Return (X, Y) of the center of cell containing provided text 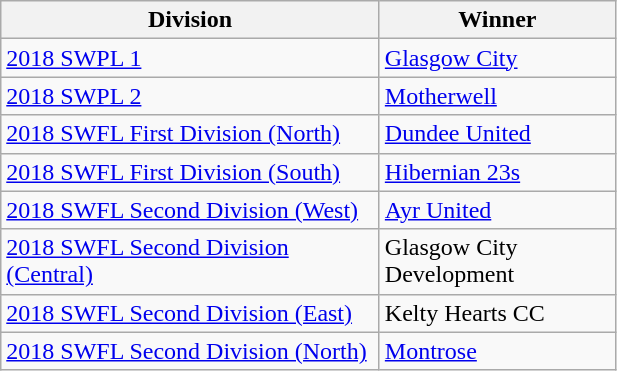
2018 SWFL First Division (South) (190, 172)
Montrose (497, 351)
Glasgow City Development (497, 262)
2018 SWPL 1 (190, 58)
Kelty Hearts CC (497, 313)
2018 SWFL Second Division (Central) (190, 262)
Winner (497, 20)
Motherwell (497, 96)
2018 SWFL Second Division (North) (190, 351)
2018 SWFL Second Division (East) (190, 313)
2018 SWFL Second Division (West) (190, 210)
Hibernian 23s (497, 172)
Ayr United (497, 210)
Division (190, 20)
Dundee United (497, 134)
2018 SWPL 2 (190, 96)
2018 SWFL First Division (North) (190, 134)
Glasgow City (497, 58)
